Find where the given text appears and provide that cell's center as (x, y) coordinate. 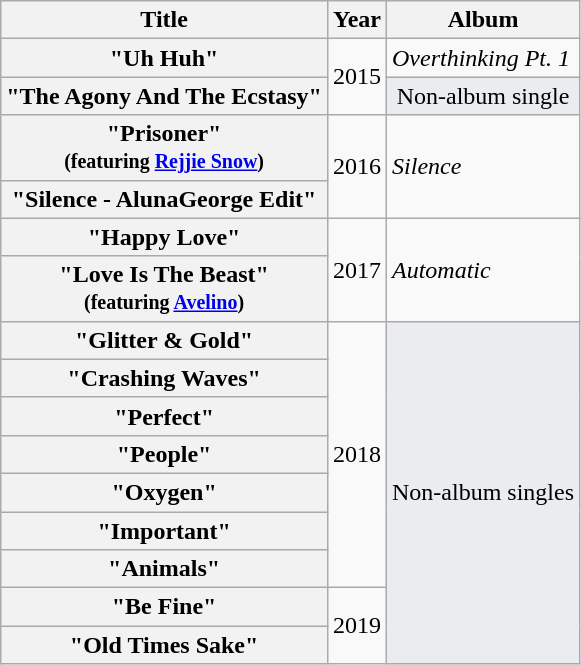
2015 (356, 77)
Year (356, 20)
"Love Is The Beast"(featuring Avelino) (164, 288)
Title (164, 20)
Non-album single (484, 96)
2016 (356, 166)
"Oxygen" (164, 492)
Album (484, 20)
Non-album singles (484, 492)
"Crashing Waves" (164, 378)
Automatic (484, 270)
"Silence - AlunaGeorge Edit" (164, 199)
"Animals" (164, 569)
"Happy Love" (164, 237)
"Prisoner"(featuring Rejjie Snow) (164, 148)
Overthinking Pt. 1 (484, 58)
"People" (164, 454)
"Important" (164, 531)
"Be Fine" (164, 607)
2018 (356, 454)
"The Agony And The Ecstasy" (164, 96)
"Old Times Sake" (164, 645)
"Perfect" (164, 416)
"Uh Huh" (164, 58)
"Glitter & Gold" (164, 340)
2017 (356, 270)
Silence (484, 166)
2019 (356, 626)
